Search for the cell housing the specified text and yield its (x, y) center coordinate. 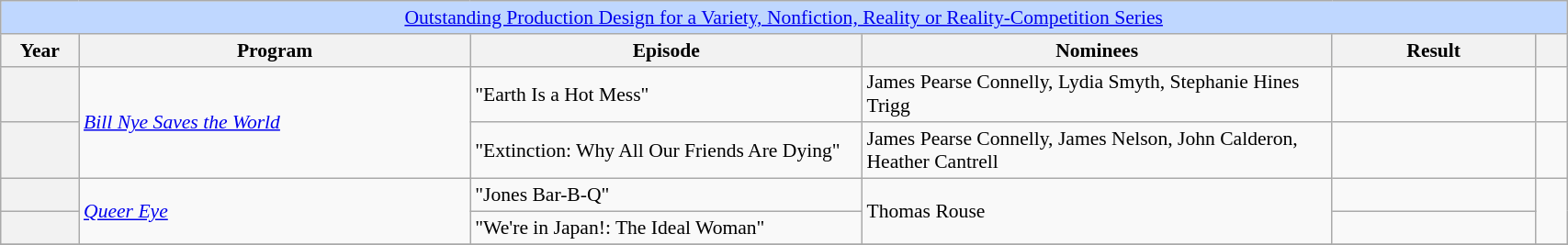
Nominees (1097, 50)
"Jones Bar-B-Q" (666, 195)
Episode (666, 50)
"Earth Is a Hot Mess" (666, 94)
"Extinction: Why All Our Friends Are Dying" (666, 150)
Program (275, 50)
"We're in Japan!: The Ideal Woman" (666, 228)
Result (1434, 50)
Thomas Rouse (1097, 211)
James Pearse Connelly, Lydia Smyth, Stephanie Hines Trigg (1097, 94)
Queer Eye (275, 211)
James Pearse Connelly, James Nelson, John Calderon, Heather Cantrell (1097, 150)
Bill Nye Saves the World (275, 122)
Year (40, 50)
Outstanding Production Design for a Variety, Nonfiction, Reality or Reality-Competition Series (784, 17)
